Capture the cell that displays the provided text and extract its [x, y] central coordinate. 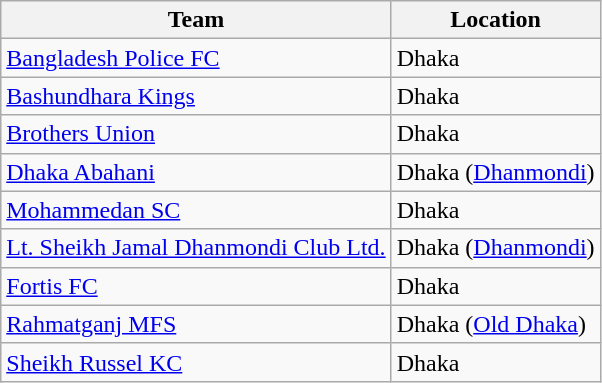
Fortis FC [196, 286]
Rahmatganj MFS [196, 324]
Team [196, 20]
Dhaka (Old Dhaka) [496, 324]
Mohammedan SC [196, 210]
Lt. Sheikh Jamal Dhanmondi Club Ltd. [196, 248]
Bangladesh Police FC [196, 58]
Bashundhara Kings [196, 96]
Brothers Union [196, 134]
Sheikh Russel KC [196, 362]
Location [496, 20]
Dhaka Abahani [196, 172]
